Provide the [X, Y] coordinate of the cell's center where the given text is located.  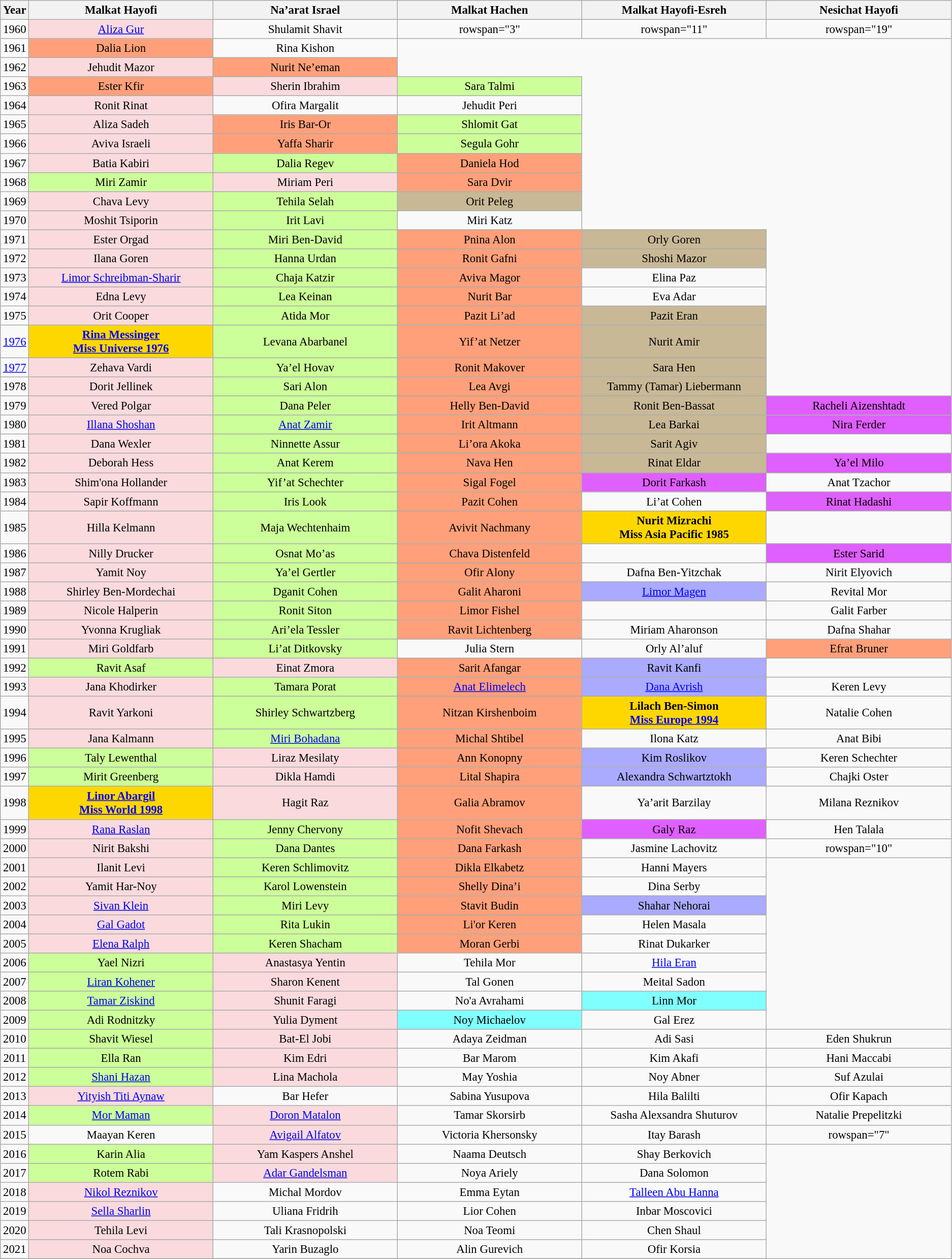
Orly Goren [674, 239]
1968 [15, 182]
Jehudit Mazor [121, 68]
Sari Alon [305, 387]
Noya Ariely [490, 1173]
Sella Sharlin [121, 1211]
Stavit Budin [490, 905]
Anat Elimelech [490, 687]
2017 [15, 1173]
1964 [15, 106]
Irit Altmann [490, 425]
Shlomit Gat [490, 124]
Galia Abramov [490, 803]
Ann Konopny [490, 758]
2015 [15, 1135]
Naama Deutsch [490, 1154]
Orit Peleg [490, 201]
Dana Wexler [121, 444]
1973 [15, 277]
Noa Cochva [121, 1249]
Michal Shtibel [490, 739]
Liraz Mesilaty [305, 758]
Nesichat Hayofi [859, 10]
Tehila Mor [490, 963]
Ilona Katz [674, 739]
1991 [15, 649]
1977 [15, 368]
Miriam Aharonson [674, 629]
Hani Maccabi [859, 1058]
Galit Aharoni [490, 591]
Lilach Ben-SimonMiss Europe 1994 [674, 713]
Li’at Cohen [674, 501]
Dana Dantes [305, 848]
Dikla Elkabetz [490, 867]
Dina Serby [674, 886]
Ravit Kanfi [674, 668]
Sherin Ibrahim [305, 86]
Ronit Rinat [121, 106]
1994 [15, 713]
Rinat Dukarker [674, 943]
Miriam Peri [305, 182]
Ya’el Gertler [305, 573]
2004 [15, 925]
Tehila Selah [305, 201]
1995 [15, 739]
Dana Avrish [674, 687]
2009 [15, 1020]
Ravit Yarkoni [121, 713]
Gal Erez [674, 1020]
Moshit Tsiporin [121, 220]
Yamit Har-Noy [121, 886]
1978 [15, 387]
Dana Peler [305, 406]
1965 [15, 124]
Ronit Makover [490, 368]
Sara Dvir [490, 182]
1998 [15, 803]
Segula Gohr [490, 144]
Shunit Faragi [305, 1001]
Anat Bibi [859, 739]
Jehudit Peri [490, 106]
Yityish Titi Aynaw [121, 1096]
1985 [15, 527]
Kim Akafi [674, 1058]
Aviva Israeli [121, 144]
Keren Schechter [859, 758]
Yif’at Schechter [305, 482]
Yvonna Krugliak [121, 629]
2007 [15, 982]
Hanna Urdan [305, 259]
Li’ora Akoka [490, 444]
Miri Ben-David [305, 239]
Hanni Mayers [674, 867]
Lior Cohen [490, 1211]
Ronit Gafni [490, 259]
Natalie Prepelitzki [859, 1116]
Jana Khodirker [121, 687]
Chaja Katzir [305, 277]
1988 [15, 591]
Nofit Shevach [490, 829]
Victoria Khersonsky [490, 1135]
rowspan="19" [859, 29]
Rotem Rabi [121, 1173]
1989 [15, 611]
Lital Shapira [490, 777]
2018 [15, 1192]
Hagit Raz [305, 803]
Ester Orgad [121, 239]
Moran Gerbi [490, 943]
Chava Distenfeld [490, 553]
Dorit Farkash [674, 482]
1987 [15, 573]
Limor Fishel [490, 611]
Tamar Ziskind [121, 1001]
Rita Lukin [305, 925]
Sara Talmi [490, 86]
2012 [15, 1077]
Shim'ona Hollander [121, 482]
2006 [15, 963]
Meital Sadon [674, 982]
Tali Krasnopolski [305, 1230]
Limor Schreibman-Sharir [121, 277]
1962 [15, 68]
Keren Levy [859, 687]
Emma Eytan [490, 1192]
Chen Shaul [674, 1230]
Noa Teomi [490, 1230]
rowspan="11" [674, 29]
Milana Reznikov [859, 803]
1981 [15, 444]
May Yoshia [490, 1077]
Nurit Amir [674, 341]
Osnat Mo’as [305, 553]
Jana Kalmann [121, 739]
Illana Shoshan [121, 425]
Miri Bohadana [305, 739]
Dafna Ben-Yitzchak [674, 573]
1963 [15, 86]
1970 [15, 220]
Adaya Zeidman [490, 1039]
Shavit Wiesel [121, 1039]
rowspan="3" [490, 29]
2021 [15, 1249]
Aliza Sadeh [121, 124]
Sharon Kenent [305, 982]
Maja Wechtenhaim [305, 527]
2003 [15, 905]
Hen Talala [859, 829]
Yaffa Sharir [305, 144]
1980 [15, 425]
Adar Gandelsman [305, 1173]
Ester Kfir [121, 86]
Suf Azulai [859, 1077]
Anastasya Yentin [305, 963]
Sigal Fogel [490, 482]
Deborah Hess [121, 463]
Avivit Nachmany [490, 527]
Rina Kishon [305, 48]
Sabina Yusupova [490, 1096]
Alin Gurevich [490, 1249]
2000 [15, 848]
Nava Hen [490, 463]
Pazit Eran [674, 316]
Lina Machola [305, 1077]
Adi Rodnitzky [121, 1020]
Bat-El Jobi [305, 1039]
Revital Mor [859, 591]
Tamar Skorsirb [490, 1116]
Liran Kohener [121, 982]
1967 [15, 163]
Yam Kaspers Anshel [305, 1154]
Tammy (Tamar) Liebermann [674, 387]
1975 [15, 316]
Avigail Alfatov [305, 1135]
Galit Farber [859, 611]
Ari’ela Tessler [305, 629]
2019 [15, 1211]
1997 [15, 777]
Sasha Alexsandra Shuturov [674, 1116]
1971 [15, 239]
Shoshi Mazor [674, 259]
Pnina Alon [490, 239]
Shay Berkovich [674, 1154]
Racheli Aizenshtadt [859, 406]
Chava Levy [121, 201]
Limor Magen [674, 591]
1993 [15, 687]
2011 [15, 1058]
Edna Levy [121, 297]
Dana Solomon [674, 1173]
Efrat Bruner [859, 649]
Rinat Hadashi [859, 501]
Ninnette Assur [305, 444]
Natalie Cohen [859, 713]
Rinat Eldar [674, 463]
Ya’el Milo [859, 463]
Sarit Agiv [674, 444]
1986 [15, 553]
Keren Schlimovitz [305, 867]
1992 [15, 668]
Lea Avgi [490, 387]
Ofir Kapach [859, 1096]
Nurit Bar [490, 297]
Ofir Alony [490, 573]
Year [15, 10]
Lea Keinan [305, 297]
1966 [15, 144]
Adi Sasi [674, 1039]
Pazit Li’ad [490, 316]
1969 [15, 201]
Jenny Chervony [305, 829]
Ravit Lichtenberg [490, 629]
Ester Sarid [859, 553]
Nurit MizrachiMiss Asia Pacific 1985 [674, 527]
Iris Bar-Or [305, 124]
Ilana Goren [121, 259]
Tamara Porat [305, 687]
Talleen Abu Hanna [674, 1192]
Anat Zamir [305, 425]
Hilla Kelmann [121, 527]
Miri Zamir [121, 182]
Rina MessingerMiss Universe 1976 [121, 341]
Ofir Korsia [674, 1249]
No'a Avrahami [490, 1001]
Helen Masala [674, 925]
2005 [15, 943]
Nicole Halperin [121, 611]
Kim Edri [305, 1058]
Dikla Hamdi [305, 777]
Einat Zmora [305, 668]
Rana Raslan [121, 829]
1960 [15, 29]
Shulamit Shavit [305, 29]
Elina Paz [674, 277]
Li’at Ditkovsky [305, 649]
1996 [15, 758]
Dana Farkash [490, 848]
rowspan="10" [859, 848]
Noy Michaelov [490, 1020]
1982 [15, 463]
2013 [15, 1096]
2001 [15, 867]
1999 [15, 829]
2008 [15, 1001]
Nikol Reznikov [121, 1192]
Galy Raz [674, 829]
Sarit Afangar [490, 668]
Miri Goldfarb [121, 649]
Yarin Buzaglo [305, 1249]
Orit Cooper [121, 316]
Jasmine Lachovitz [674, 848]
Ilanit Levi [121, 867]
Vered Polgar [121, 406]
Yael Nizri [121, 963]
Alexandra Schwartztokh [674, 777]
Linn Mor [674, 1001]
2020 [15, 1230]
Anat Tzachor [859, 482]
Tal Gonen [490, 982]
Nilly Drucker [121, 553]
Linor AbargilMiss World 1998 [121, 803]
Bar Marom [490, 1058]
2014 [15, 1116]
Yif’at Netzer [490, 341]
Malkat Hayofi [121, 10]
Daniela Hod [490, 163]
Hila Balilti [674, 1096]
Taly Lewenthal [121, 758]
Shelly Dina’i [490, 886]
Ya’el Hovav [305, 368]
Na’arat Israel [305, 10]
Nurit Ne’eman [305, 68]
Sivan Klein [121, 905]
Atida Mor [305, 316]
Ya’arit Barzilay [674, 803]
Tehila Levi [121, 1230]
Maayan Keren [121, 1135]
Hila Eran [674, 963]
Chajki Oster [859, 777]
1983 [15, 482]
Zehava Vardi [121, 368]
Miri Levy [305, 905]
Kim Roslikov [674, 758]
Mirit Greenberg [121, 777]
Nirit Bakshi [121, 848]
Eden Shukrun [859, 1039]
Mor Maman [121, 1116]
Karol Lowenstein [305, 886]
rowspan="7" [859, 1135]
Sapir Koffmann [121, 501]
Irit Lavi [305, 220]
Aviva Magor [490, 277]
Pazit Cohen [490, 501]
2010 [15, 1039]
1961 [15, 48]
Iris Look [305, 501]
Ronit Siton [305, 611]
Uliana Fridrih [305, 1211]
Anat Kerem [305, 463]
Dalia Regev [305, 163]
Inbar Moscovici [674, 1211]
1984 [15, 501]
Gal Gadot [121, 925]
Aliza Gur [121, 29]
1972 [15, 259]
Helly Ben-David [490, 406]
1974 [15, 297]
Shirley Ben-Mordechai [121, 591]
Eva Adar [674, 297]
Malkat Hachen [490, 10]
Levana Abarbanel [305, 341]
Yulia Dyment [305, 1020]
Ronit Ben-Bassat [674, 406]
Shirley Schwartzberg [305, 713]
Batia Kabiri [121, 163]
Li'or Keren [490, 925]
1976 [15, 341]
2016 [15, 1154]
Elena Ralph [121, 943]
Itay Barash [674, 1135]
Nitzan Kirshenboim [490, 713]
Shani Hazan [121, 1077]
Malkat Hayofi-Esreh [674, 10]
Michal Mordov [305, 1192]
1979 [15, 406]
Julia Stern [490, 649]
1990 [15, 629]
Ella Ran [121, 1058]
Keren Shacham [305, 943]
Noy Abner [674, 1077]
Orly Al’aluf [674, 649]
Ravit Asaf [121, 668]
Ofira Margalit [305, 106]
Dalia Lion [121, 48]
Nira Ferder [859, 425]
Lea Barkai [674, 425]
Dorit Jellinek [121, 387]
2002 [15, 886]
Shahar Nehorai [674, 905]
Doron Matalon [305, 1116]
Sara Hen [674, 368]
Yamit Noy [121, 573]
Miri Katz [490, 220]
Nirit Elyovich [859, 573]
Dafna Shahar [859, 629]
Dganit Cohen [305, 591]
Bar Hefer [305, 1096]
Karin Alia [121, 1154]
